Scan for the cell matching the given text and deliver its [x, y] coordinate at center. 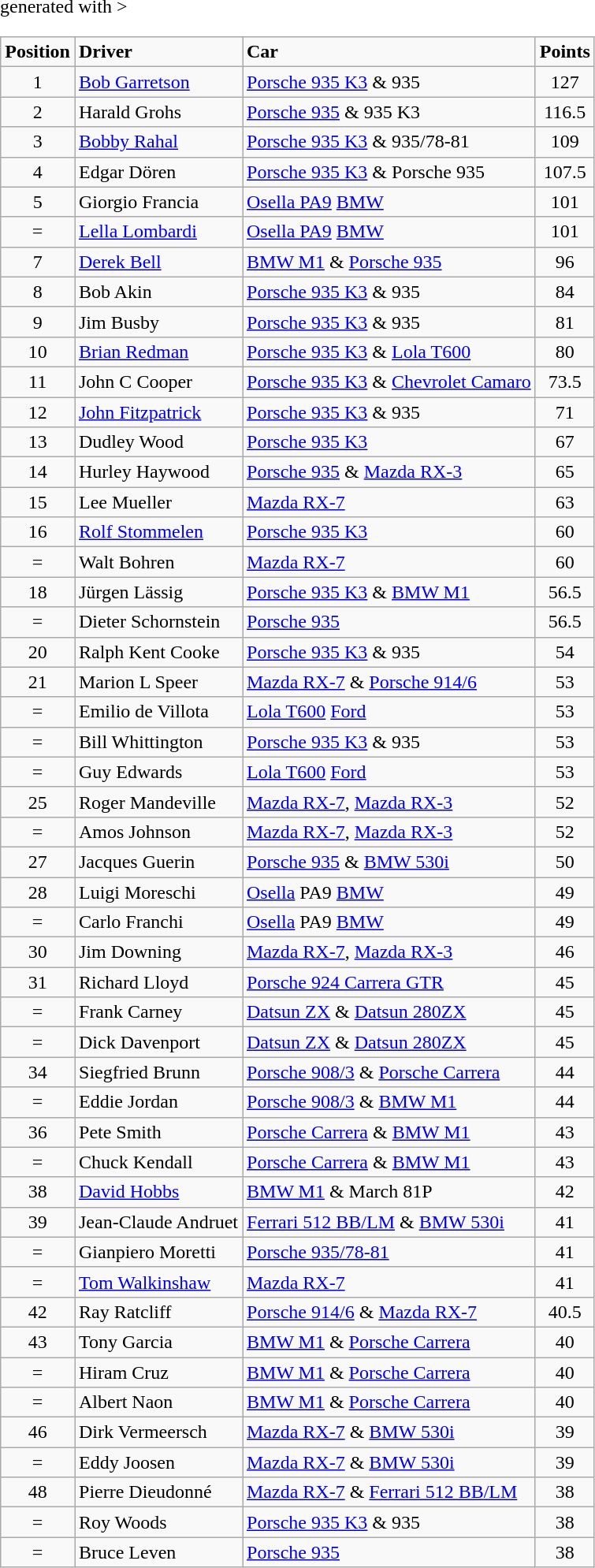
Porsche 935 & 935 K3 [389, 112]
36 [38, 1132]
Rolf Stommelen [158, 532]
81 [564, 322]
Lella Lombardi [158, 232]
Hurley Haywood [158, 472]
54 [564, 652]
Porsche 914/6 & Mazda RX-7 [389, 1312]
127 [564, 82]
Porsche 908/3 & BMW M1 [389, 1102]
Giorgio Francia [158, 202]
Porsche 935 K3 & Chevrolet Camaro [389, 382]
Bill Whittington [158, 742]
Jim Busby [158, 322]
Tony Garcia [158, 1342]
65 [564, 472]
Siegfried Brunn [158, 1072]
20 [38, 652]
Jürgen Lässig [158, 592]
Harald Grohs [158, 112]
8 [38, 292]
13 [38, 442]
Porsche 935 K3 & Porsche 935 [389, 172]
Driver [158, 52]
14 [38, 472]
Chuck Kendall [158, 1162]
Tom Walkinshaw [158, 1282]
Lee Mueller [158, 502]
21 [38, 682]
50 [564, 862]
11 [38, 382]
Bob Garretson [158, 82]
Walt Bohren [158, 562]
Bruce Leven [158, 1552]
Roy Woods [158, 1522]
Mazda RX-7 & Ferrari 512 BB/LM [389, 1492]
Hiram Cruz [158, 1372]
Guy Edwards [158, 772]
16 [38, 532]
Marion L Speer [158, 682]
Porsche 935 K3 & BMW M1 [389, 592]
2 [38, 112]
Bobby Rahal [158, 142]
Emilio de Villota [158, 712]
John C Cooper [158, 382]
BMW M1 & March 81P [389, 1192]
Dudley Wood [158, 442]
Porsche 935 & Mazda RX-3 [389, 472]
Mazda RX-7 & Porsche 914/6 [389, 682]
5 [38, 202]
Jim Downing [158, 952]
15 [38, 502]
109 [564, 142]
Luigi Moreschi [158, 892]
Carlo Franchi [158, 922]
Richard Lloyd [158, 982]
Derek Bell [158, 262]
Amos Johnson [158, 832]
10 [38, 352]
Car [389, 52]
Porsche 935 K3 & Lola T600 [389, 352]
Porsche 935 K3 & 935/78-81 [389, 142]
Jean-Claude Andruet [158, 1222]
80 [564, 352]
Ray Ratcliff [158, 1312]
96 [564, 262]
Position [38, 52]
71 [564, 412]
Pierre Dieudonné [158, 1492]
3 [38, 142]
48 [38, 1492]
Porsche 908/3 & Porsche Carrera [389, 1072]
Dieter Schornstein [158, 622]
Jacques Guerin [158, 862]
Pete Smith [158, 1132]
84 [564, 292]
4 [38, 172]
Points [564, 52]
Gianpiero Moretti [158, 1252]
Eddie Jordan [158, 1102]
116.5 [564, 112]
Ralph Kent Cooke [158, 652]
12 [38, 412]
Porsche 935 & BMW 530i [389, 862]
Porsche 935/78-81 [389, 1252]
Roger Mandeville [158, 802]
27 [38, 862]
Dirk Vermeersch [158, 1432]
Brian Redman [158, 352]
Ferrari 512 BB/LM & BMW 530i [389, 1222]
Albert Naon [158, 1402]
Porsche 924 Carrera GTR [389, 982]
34 [38, 1072]
67 [564, 442]
30 [38, 952]
25 [38, 802]
73.5 [564, 382]
Frank Carney [158, 1012]
107.5 [564, 172]
David Hobbs [158, 1192]
Edgar Dören [158, 172]
9 [38, 322]
7 [38, 262]
BMW M1 & Porsche 935 [389, 262]
John Fitzpatrick [158, 412]
40.5 [564, 1312]
18 [38, 592]
28 [38, 892]
Bob Akin [158, 292]
31 [38, 982]
63 [564, 502]
1 [38, 82]
Dick Davenport [158, 1042]
Eddy Joosen [158, 1462]
